For the text-containing cell, return its midpoint in [x, y] coordinate format. 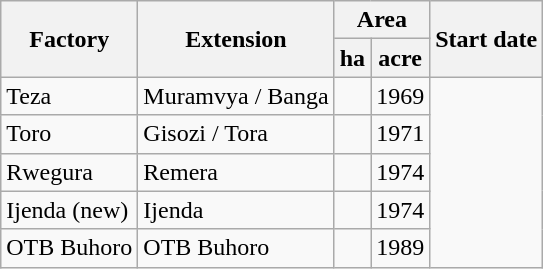
Toro [70, 134]
1969 [400, 96]
Rwegura [70, 172]
ha [352, 58]
Ijenda [236, 210]
Area [382, 20]
Muramvya / Banga [236, 96]
Ijenda (new) [70, 210]
Factory [70, 39]
Gisozi / Tora [236, 134]
Teza [70, 96]
Extension [236, 39]
1971 [400, 134]
1989 [400, 248]
Start date [486, 39]
acre [400, 58]
Remera [236, 172]
